Find where the given text appears and provide that cell's center as (X, Y) coordinate. 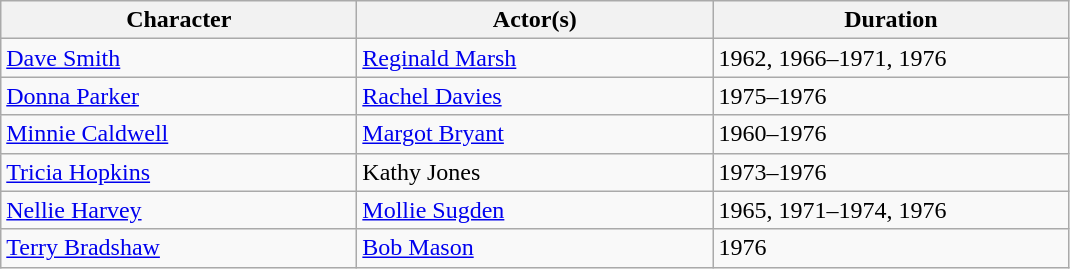
Kathy Jones (535, 172)
1960–1976 (891, 134)
Reginald Marsh (535, 58)
Donna Parker (179, 96)
Duration (891, 20)
Minnie Caldwell (179, 134)
Mollie Sugden (535, 210)
1976 (891, 248)
Bob Mason (535, 248)
1962, 1966–1971, 1976 (891, 58)
1965, 1971–1974, 1976 (891, 210)
Dave Smith (179, 58)
Character (179, 20)
1975–1976 (891, 96)
Actor(s) (535, 20)
Nellie Harvey (179, 210)
Tricia Hopkins (179, 172)
1973–1976 (891, 172)
Terry Bradshaw (179, 248)
Margot Bryant (535, 134)
Rachel Davies (535, 96)
